Locate the cell with the specified text and output its [x, y] center coordinate. 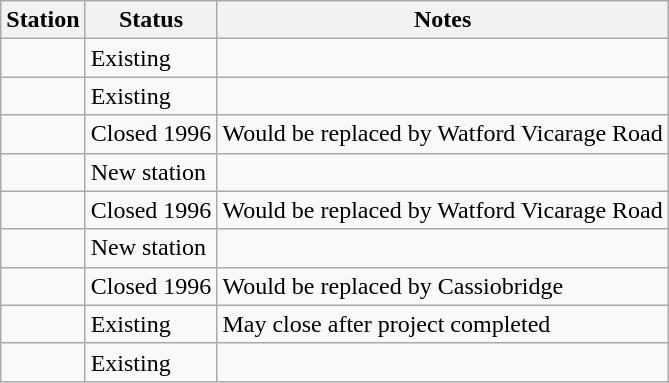
Would be replaced by Cassiobridge [442, 286]
Station [43, 20]
Status [151, 20]
Notes [442, 20]
May close after project completed [442, 324]
